Locate the cell with the specified text and output its (X, Y) center coordinate. 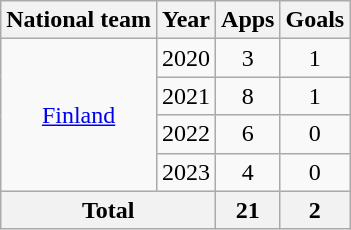
2023 (186, 172)
2022 (186, 134)
6 (248, 134)
21 (248, 210)
2 (315, 210)
National team (79, 20)
4 (248, 172)
Goals (315, 20)
3 (248, 58)
Apps (248, 20)
Year (186, 20)
2021 (186, 96)
Total (108, 210)
Finland (79, 115)
2020 (186, 58)
8 (248, 96)
